Pinpoint the cell where the given text exists, returning its (x, y) midpoint coordinate. 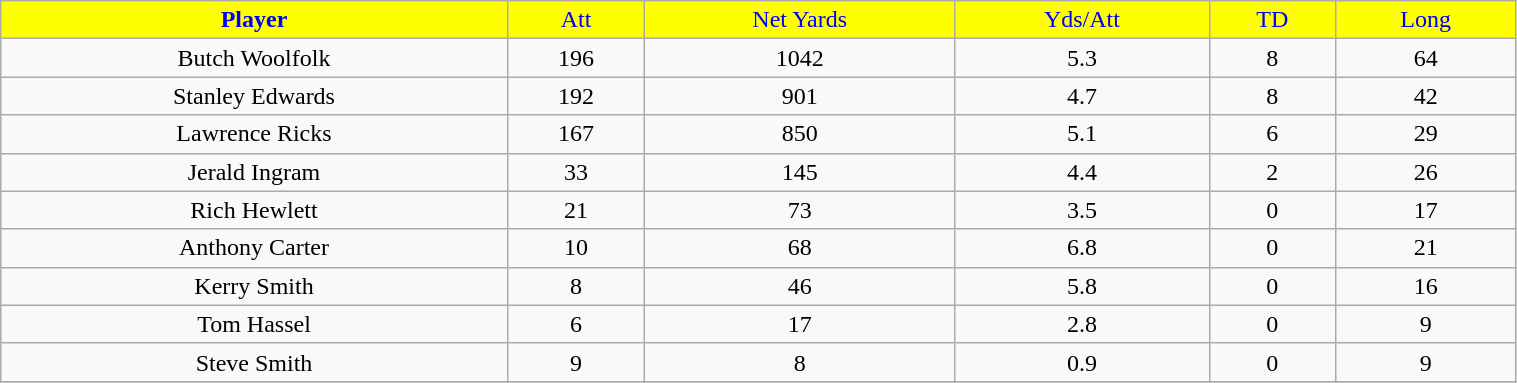
64 (1426, 58)
5.8 (1082, 286)
Long (1426, 20)
Kerry Smith (254, 286)
42 (1426, 96)
1042 (800, 58)
Tom Hassel (254, 324)
145 (800, 172)
10 (576, 248)
2.8 (1082, 324)
192 (576, 96)
46 (800, 286)
196 (576, 58)
Anthony Carter (254, 248)
850 (800, 134)
Steve Smith (254, 362)
Rich Hewlett (254, 210)
16 (1426, 286)
4.7 (1082, 96)
33 (576, 172)
Att (576, 20)
Yds/Att (1082, 20)
Player (254, 20)
TD (1272, 20)
3.5 (1082, 210)
68 (800, 248)
6.8 (1082, 248)
2 (1272, 172)
29 (1426, 134)
Jerald Ingram (254, 172)
5.3 (1082, 58)
901 (800, 96)
Stanley Edwards (254, 96)
167 (576, 134)
Butch Woolfolk (254, 58)
0.9 (1082, 362)
73 (800, 210)
Lawrence Ricks (254, 134)
26 (1426, 172)
Net Yards (800, 20)
4.4 (1082, 172)
5.1 (1082, 134)
